Detect which cell encompasses the target text, then output its [X, Y] center coordinate. 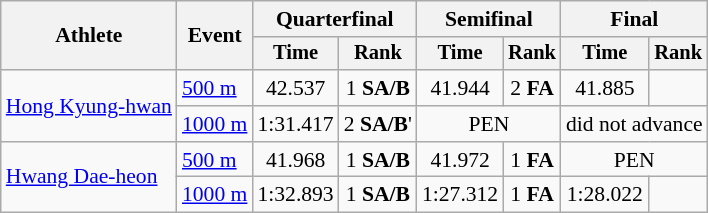
1:28.022 [605, 195]
41.968 [295, 160]
Final [634, 19]
Athlete [89, 36]
1:32.893 [295, 195]
Quarterfinal [334, 19]
41.885 [605, 88]
41.972 [460, 160]
did not advance [634, 124]
42.537 [295, 88]
2 FA [532, 88]
41.944 [460, 88]
1:31.417 [295, 124]
Hong Kyung-hwan [89, 106]
1:27.312 [460, 195]
2 SA/B' [378, 124]
Event [214, 36]
Hwang Dae-heon [89, 178]
Semifinal [489, 19]
